Pinpoint the cell where the given text exists, returning its (X, Y) midpoint coordinate. 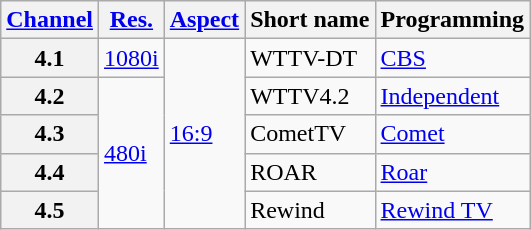
Res. (132, 20)
4.3 (50, 134)
Channel (50, 20)
4.5 (50, 210)
Aspect (204, 20)
Rewind (310, 210)
CometTV (310, 134)
480i (132, 153)
4.2 (50, 96)
Short name (310, 20)
4.4 (50, 172)
CBS (452, 58)
16:9 (204, 134)
WTTV-DT (310, 58)
Rewind TV (452, 210)
Comet (452, 134)
ROAR (310, 172)
Independent (452, 96)
1080i (132, 58)
4.1 (50, 58)
Roar (452, 172)
Programming (452, 20)
WTTV4.2 (310, 96)
